Capture the cell that displays the provided text and extract its (X, Y) central coordinate. 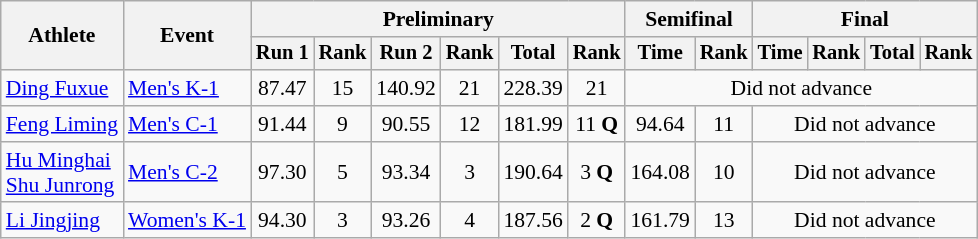
Hu MinghaiShu Junrong (62, 172)
15 (343, 88)
161.79 (660, 221)
11 (724, 124)
11 Q (597, 124)
Run 2 (406, 54)
93.26 (406, 221)
94.30 (282, 221)
3 Q (597, 172)
10 (724, 172)
4 (470, 221)
13 (724, 221)
Event (187, 36)
Men's C-1 (187, 124)
Semifinal (688, 19)
228.39 (532, 88)
94.64 (660, 124)
97.30 (282, 172)
Preliminary (438, 19)
181.99 (532, 124)
164.08 (660, 172)
93.34 (406, 172)
Athlete (62, 36)
91.44 (282, 124)
Ding Fuxue (62, 88)
190.64 (532, 172)
Li Jingjing (62, 221)
187.56 (532, 221)
Women's K-1 (187, 221)
Final (866, 19)
90.55 (406, 124)
Men's C-2 (187, 172)
Men's K-1 (187, 88)
140.92 (406, 88)
87.47 (282, 88)
5 (343, 172)
2 Q (597, 221)
12 (470, 124)
9 (343, 124)
Run 1 (282, 54)
Feng Liming (62, 124)
